Output the [X, Y] coordinate of the center of the cell containing the given text.  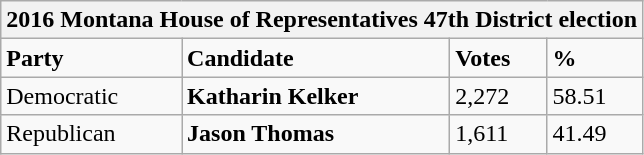
Jason Thomas [316, 134]
Katharin Kelker [316, 96]
1,611 [498, 134]
Votes [498, 58]
Party [92, 58]
Democratic [92, 96]
Candidate [316, 58]
Republican [92, 134]
2,272 [498, 96]
% [595, 58]
58.51 [595, 96]
41.49 [595, 134]
2016 Montana House of Representatives 47th District election [322, 20]
